Return (x, y) of the center of cell containing provided text 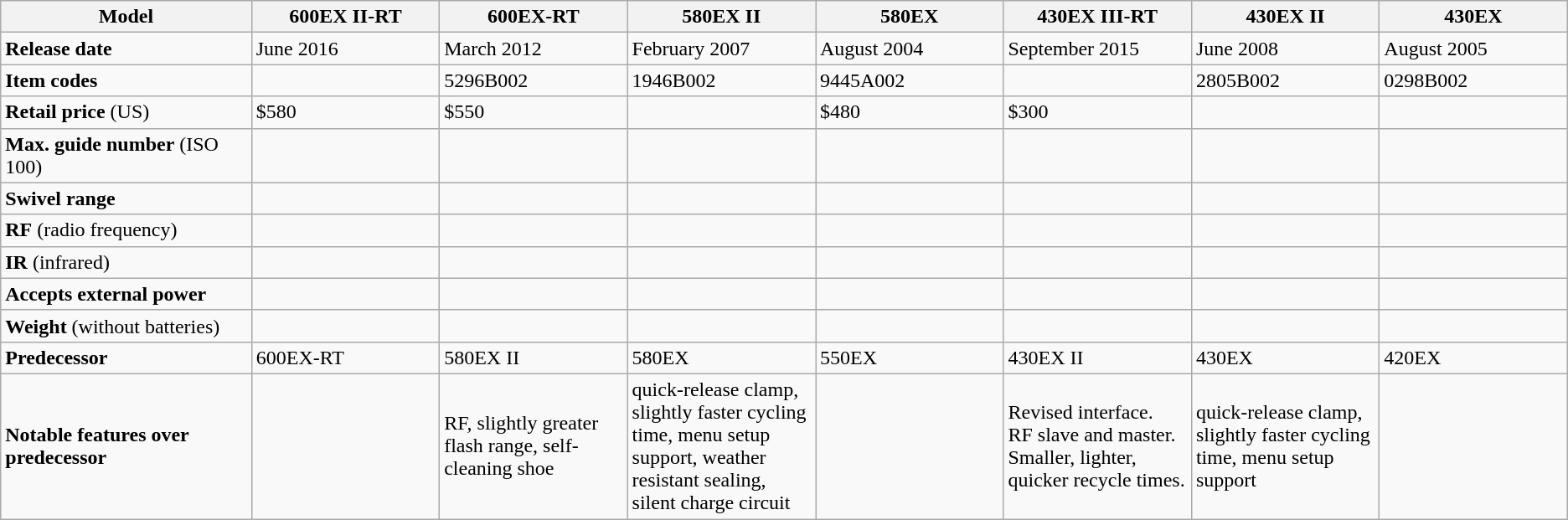
5296B002 (534, 80)
$550 (534, 112)
March 2012 (534, 49)
0298B002 (1473, 80)
September 2015 (1097, 49)
June 2008 (1285, 49)
Swivel range (126, 198)
Retail price (US) (126, 112)
550EX (910, 358)
$480 (910, 112)
Release date (126, 49)
Revised interface.RF slave and master. Smaller, lighter, quicker recycle times. (1097, 445)
9445A002 (910, 80)
February 2007 (721, 49)
quick-release clamp, slightly faster cycling time, menu setup support, weather resistant sealing, silent charge circuit (721, 445)
Max. guide number (ISO 100) (126, 156)
2805B002 (1285, 80)
1946B002 (721, 80)
IR (infrared) (126, 262)
RF, slightly greater flash range, self-cleaning shoe (534, 445)
Notable features over predecessor (126, 445)
August 2005 (1473, 49)
$580 (345, 112)
Item codes (126, 80)
August 2004 (910, 49)
June 2016 (345, 49)
430EX III-RT (1097, 17)
Accepts external power (126, 294)
420EX (1473, 358)
Model (126, 17)
quick-release clamp, slightly faster cycling time, menu setup support (1285, 445)
600EX II-RT (345, 17)
Weight (without batteries) (126, 326)
$300 (1097, 112)
Predecessor (126, 358)
RF (radio frequency) (126, 230)
